Provide the (x, y) coordinate of the cell's center where the given text is located.  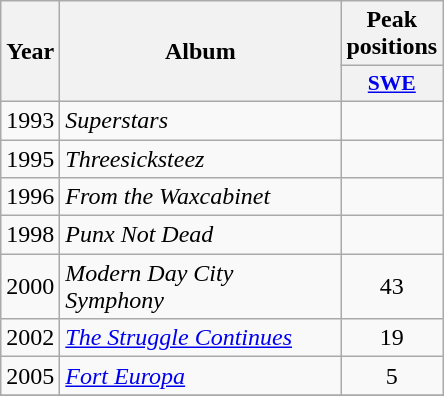
1996 (30, 197)
Year (30, 52)
1995 (30, 159)
1998 (30, 235)
19 (392, 338)
Fort Europa (200, 376)
2005 (30, 376)
Threesicksteez (200, 159)
2000 (30, 286)
Punx Not Dead (200, 235)
SWE (392, 84)
Album (200, 52)
5 (392, 376)
Modern Day City Symphony (200, 286)
Peak positions (392, 34)
1993 (30, 120)
43 (392, 286)
The Struggle Continues (200, 338)
From the Waxcabinet (200, 197)
Superstars (200, 120)
2002 (30, 338)
